From the cell containing the given text, extract its center point as [X, Y] coordinate. 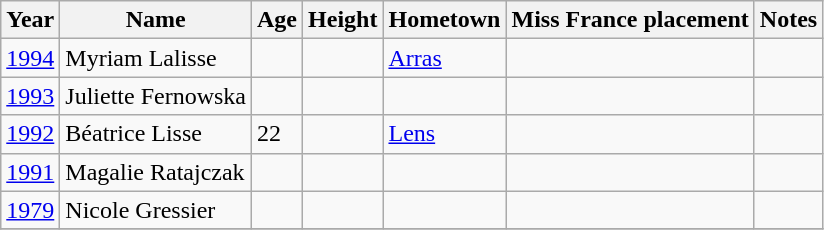
Juliette Fernowska [156, 96]
22 [278, 134]
Lens [444, 134]
Notes [788, 20]
1992 [30, 134]
Year [30, 20]
Height [343, 20]
Magalie Ratajczak [156, 172]
Myriam Lalisse [156, 58]
Miss France placement [630, 20]
1994 [30, 58]
Hometown [444, 20]
1991 [30, 172]
Arras [444, 58]
Béatrice Lisse [156, 134]
1993 [30, 96]
1979 [30, 210]
Name [156, 20]
Nicole Gressier [156, 210]
Age [278, 20]
